Find where the given text appears and provide that cell's center as (x, y) coordinate. 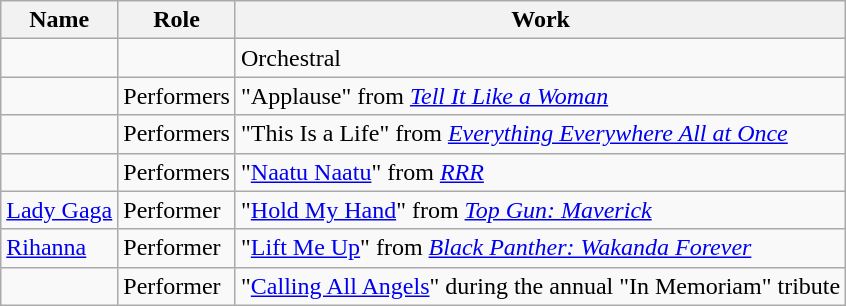
Role (177, 20)
Orchestral (540, 58)
"Naatu Naatu" from RRR (540, 172)
Rihanna (60, 248)
"Calling All Angels" during the annual "In Memoriam" tribute (540, 286)
"Hold My Hand" from Top Gun: Maverick (540, 210)
Name (60, 20)
"This Is a Life" from Everything Everywhere All at Once (540, 134)
Work (540, 20)
"Applause" from Tell It Like a Woman (540, 96)
"Lift Me Up" from Black Panther: Wakanda Forever (540, 248)
Lady Gaga (60, 210)
